Output the (X, Y) coordinate of the center of the cell containing the given text.  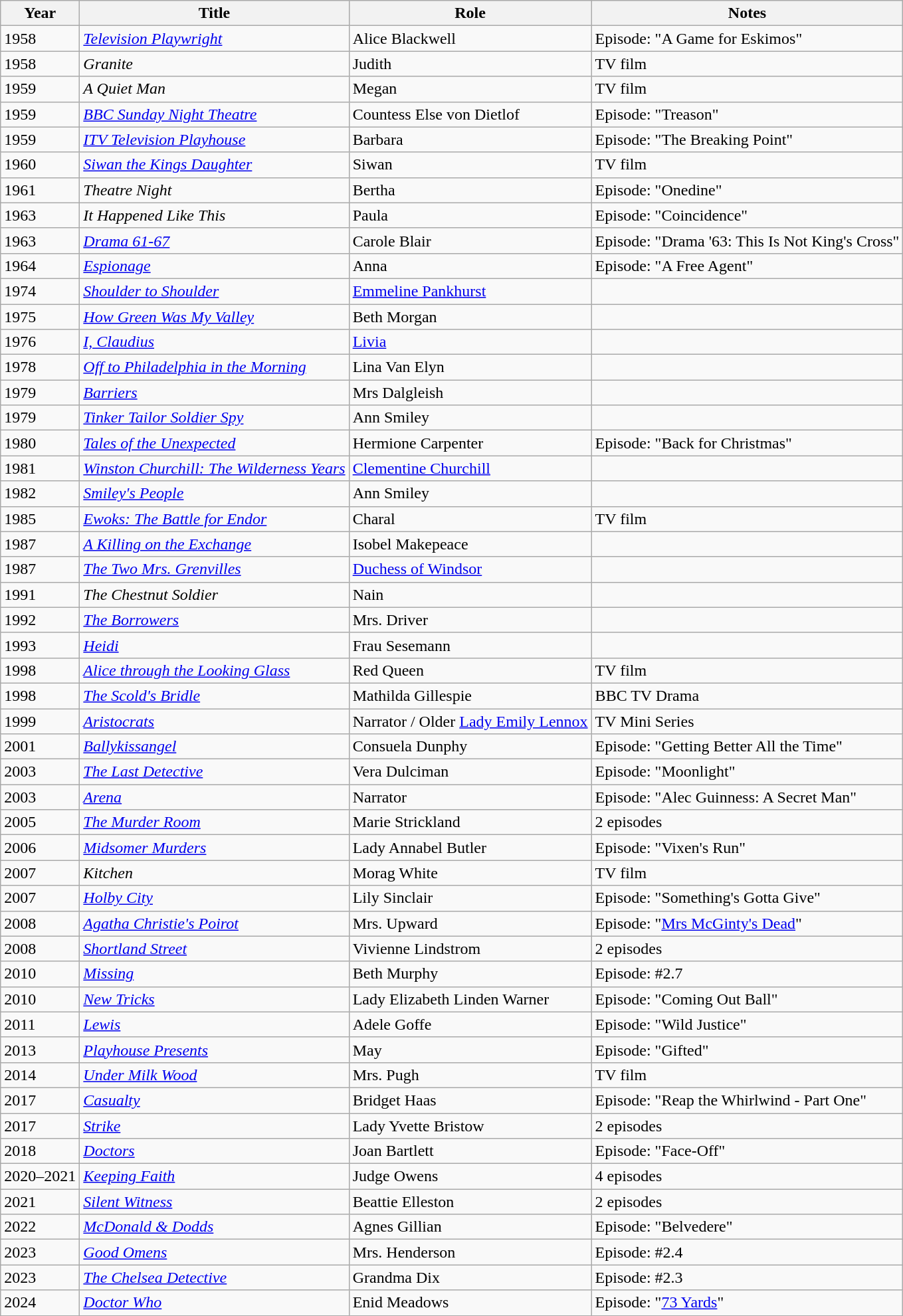
1964 (40, 266)
Beth Murphy (470, 974)
Hermione Carpenter (470, 443)
Joan Bartlett (470, 1151)
Episode: "A Free Agent" (747, 266)
Smiley's People (214, 494)
Siwan (470, 165)
2018 (40, 1151)
May (470, 1050)
Episode: "Back for Christmas" (747, 443)
Morag White (470, 873)
Lina Van Elyn (470, 367)
Emmeline Pankhurst (470, 291)
Vivienne Lindstrom (470, 949)
BBC TV Drama (747, 696)
Ballykissangel (214, 747)
Episode: "Wild Justice" (747, 1024)
Beattie Elleston (470, 1202)
1974 (40, 291)
Carole Blair (470, 240)
Notes (747, 13)
Beth Morgan (470, 317)
2001 (40, 747)
Keeping Faith (214, 1176)
Holby City (214, 898)
Adele Goffe (470, 1024)
Episode: "73 Yards" (747, 1303)
Mrs. Upward (470, 923)
1993 (40, 645)
2024 (40, 1303)
Episode: #2.7 (747, 974)
McDonald & Dodds (214, 1227)
Episode: "Belvedere" (747, 1227)
1999 (40, 721)
Livia (470, 342)
New Tricks (214, 999)
1981 (40, 468)
Episode: "Gifted" (747, 1050)
Missing (214, 974)
Lady Yvette Bristow (470, 1126)
Episode: "Something's Gotta Give" (747, 898)
Midsomer Murders (214, 848)
Episode: #2.4 (747, 1252)
2013 (40, 1050)
2014 (40, 1075)
4 episodes (747, 1176)
I, Claudius (214, 342)
Good Omens (214, 1252)
Role (470, 13)
Heidi (214, 645)
Kitchen (214, 873)
1960 (40, 165)
Frau Sesemann (470, 645)
Mathilda Gillespie (470, 696)
Megan (470, 89)
Duchess of Windsor (470, 569)
The Chestnut Soldier (214, 595)
Winston Churchill: The Wilderness Years (214, 468)
Title (214, 13)
Shoulder to Shoulder (214, 291)
Anna (470, 266)
1976 (40, 342)
1980 (40, 443)
Bertha (470, 190)
Silent Witness (214, 1202)
Under Milk Wood (214, 1075)
Lewis (214, 1024)
A Killing on the Exchange (214, 544)
Agnes Gillian (470, 1227)
2011 (40, 1024)
Granite (214, 64)
Episode: "Getting Better All the Time" (747, 747)
Doctors (214, 1151)
TV Mini Series (747, 721)
Red Queen (470, 670)
Mrs. Henderson (470, 1252)
1992 (40, 620)
Grandma Dix (470, 1277)
Episode: "Treason" (747, 114)
Episode: "Drama '63: This Is Not King's Cross" (747, 240)
2006 (40, 848)
Countess Else von Dietlof (470, 114)
Nain (470, 595)
Episode: "Coming Out Ball" (747, 999)
Isobel Makepeace (470, 544)
Episode: #2.3 (747, 1277)
2020–2021 (40, 1176)
Lady Elizabeth Linden Warner (470, 999)
1991 (40, 595)
Barriers (214, 393)
Paula (470, 215)
Theatre Night (214, 190)
Lady Annabel Butler (470, 848)
Episode: "Onedine" (747, 190)
1985 (40, 519)
Strike (214, 1126)
Enid Meadows (470, 1303)
Shortland Street (214, 949)
Drama 61-67 (214, 240)
The Chelsea Detective (214, 1277)
Siwan the Kings Daughter (214, 165)
2021 (40, 1202)
BBC Sunday Night Theatre (214, 114)
Episode: "The Breaking Point" (747, 140)
Clementine Churchill (470, 468)
The Last Detective (214, 772)
A Quiet Man (214, 89)
Mrs Dalgleish (470, 393)
1975 (40, 317)
Consuela Dunphy (470, 747)
Vera Dulciman (470, 772)
The Murder Room (214, 822)
Playhouse Presents (214, 1050)
Alice Blackwell (470, 39)
Alice through the Looking Glass (214, 670)
Espionage (214, 266)
Aristocrats (214, 721)
Marie Strickland (470, 822)
Agatha Christie's Poirot (214, 923)
The Two Mrs. Grenvilles (214, 569)
Episode: "Moonlight" (747, 772)
1961 (40, 190)
Barbara (470, 140)
Episode: "Mrs McGinty's Dead" (747, 923)
Charal (470, 519)
Episode: "Alec Guinness: A Secret Man" (747, 797)
It Happened Like This (214, 215)
Episode: "Face-Off" (747, 1151)
Arena (214, 797)
Lily Sinclair (470, 898)
1978 (40, 367)
Mrs. Driver (470, 620)
Casualty (214, 1100)
Episode: "Reap the Whirlwind - Part One" (747, 1100)
Ewoks: The Battle for Endor (214, 519)
1982 (40, 494)
Television Playwright (214, 39)
The Borrowers (214, 620)
Judith (470, 64)
Doctor Who (214, 1303)
Narrator / Older Lady Emily Lennox (470, 721)
Episode: "Coincidence" (747, 215)
Tales of the Unexpected (214, 443)
Episode: "A Game for Eskimos" (747, 39)
Tinker Tailor Soldier Spy (214, 418)
2022 (40, 1227)
Off to Philadelphia in the Morning (214, 367)
The Scold's Bridle (214, 696)
Judge Owens (470, 1176)
How Green Was My Valley (214, 317)
Narrator (470, 797)
Year (40, 13)
Episode: "Vixen's Run" (747, 848)
Mrs. Pugh (470, 1075)
ITV Television Playhouse (214, 140)
Bridget Haas (470, 1100)
2005 (40, 822)
